For the text-containing cell, return its midpoint in (x, y) coordinate format. 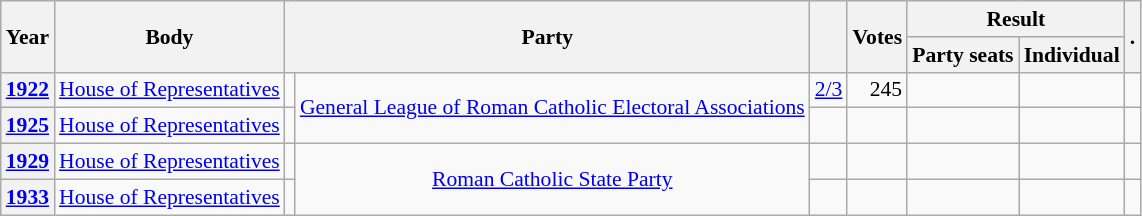
. (1133, 36)
Party seats (962, 55)
General League of Roman Catholic Electoral Associations (552, 108)
Party (548, 36)
Body (170, 36)
1925 (28, 126)
1922 (28, 90)
1929 (28, 162)
Year (28, 36)
Result (1016, 19)
1933 (28, 197)
Roman Catholic State Party (552, 180)
2/3 (829, 90)
Individual (1072, 55)
Votes (877, 36)
245 (877, 90)
